Provide the [X, Y] coordinate of the cell's center where the given text is located.  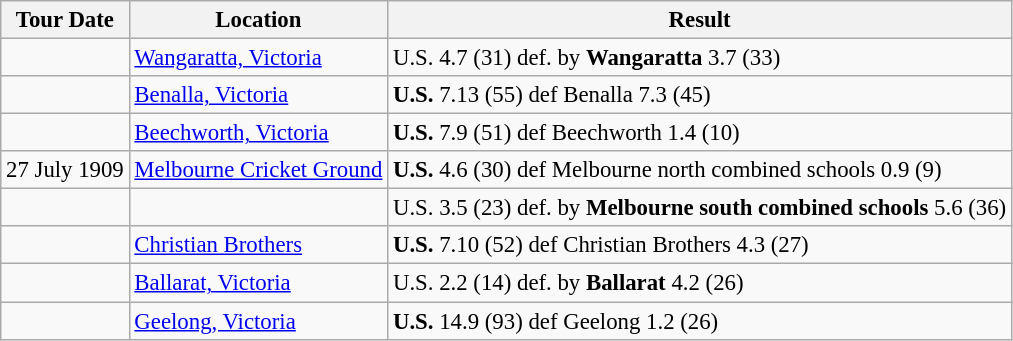
Geelong, Victoria [258, 321]
U.S. 7.13 (55) def Benalla 7.3 (45) [700, 95]
Benalla, Victoria [258, 95]
Beechworth, Victoria [258, 133]
U.S. 7.9 (51) def Beechworth 1.4 (10) [700, 133]
U.S. 2.2 (14) def. by Ballarat 4.2 (26) [700, 283]
Melbourne Cricket Ground [258, 170]
27 July 1909 [65, 170]
Tour Date [65, 20]
U.S. 4.6 (30) def Melbourne north combined schools 0.9 (9) [700, 170]
Result [700, 20]
U.S. 4.7 (31) def. by Wangaratta 3.7 (33) [700, 58]
U.S. 3.5 (23) def. by Melbourne south combined schools 5.6 (36) [700, 208]
U.S. 14.9 (93) def Geelong 1.2 (26) [700, 321]
U.S. 7.10 (52) def Christian Brothers 4.3 (27) [700, 245]
Ballarat, Victoria [258, 283]
Wangaratta, Victoria [258, 58]
Christian Brothers [258, 245]
Location [258, 20]
